Search for the cell housing the specified text and yield its [x, y] center coordinate. 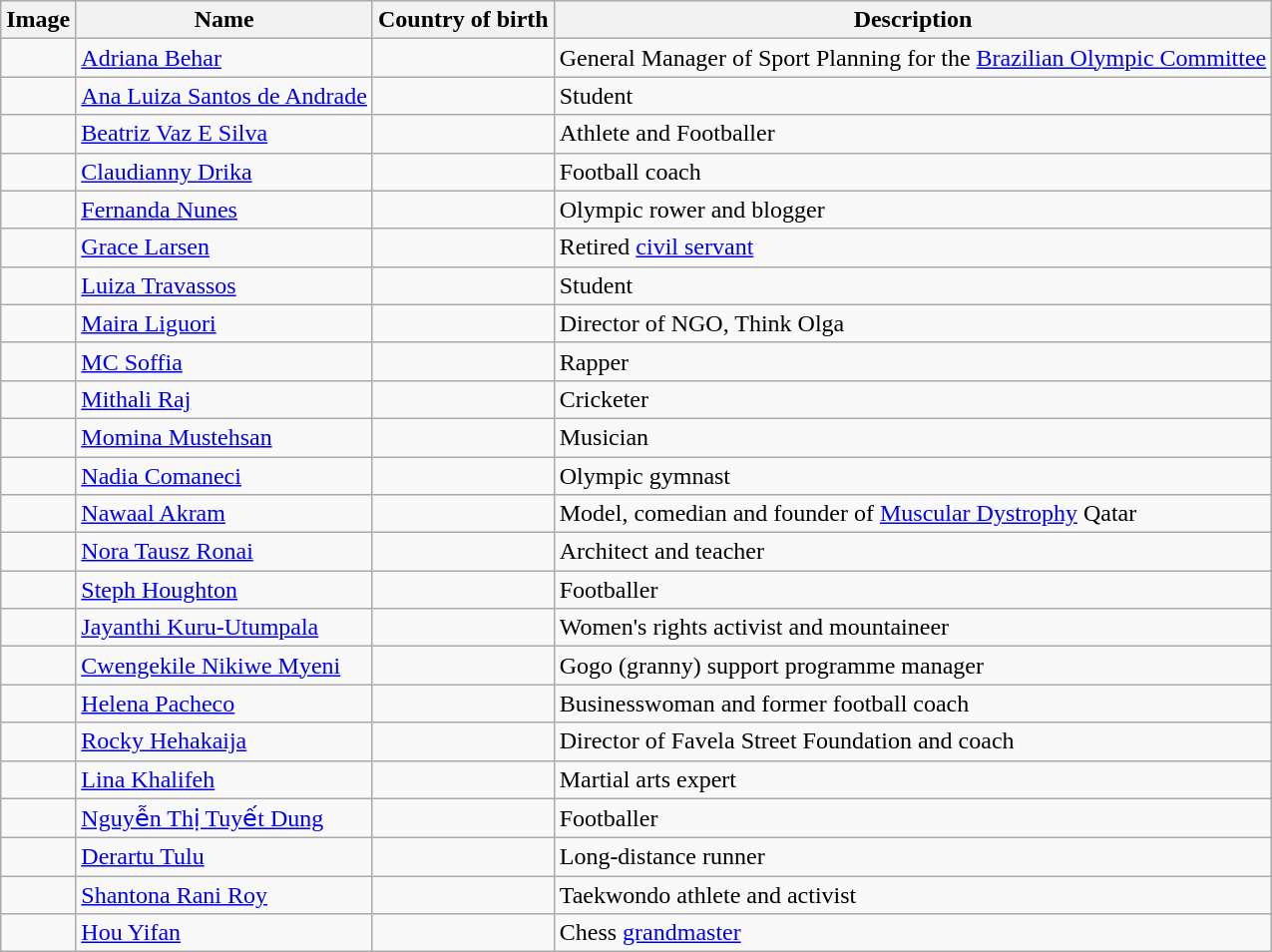
Grace Larsen [224, 247]
Description [913, 20]
Architect and teacher [913, 552]
Fernanda Nunes [224, 210]
Country of birth [463, 20]
Lina Khalifeh [224, 779]
Cwengekile Nikiwe Myeni [224, 666]
Name [224, 20]
Director of NGO, Think Olga [913, 323]
Olympic gymnast [913, 476]
Adriana Behar [224, 58]
Martial arts expert [913, 779]
General Manager of Sport Planning for the Brazilian Olympic Committee [913, 58]
Momina Mustehsan [224, 437]
Image [38, 20]
Claudianny Drika [224, 172]
Athlete and Footballer [913, 134]
Nawaal Akram [224, 514]
Football coach [913, 172]
Retired civil servant [913, 247]
Gogo (granny) support programme manager [913, 666]
Women's rights activist and mountaineer [913, 628]
Olympic rower and blogger [913, 210]
Luiza Travassos [224, 285]
Nadia Comaneci [224, 476]
Derartu Tulu [224, 857]
Beatriz Vaz E Silva [224, 134]
Hou Yifan [224, 933]
Cricketer [913, 399]
Maira Liguori [224, 323]
Musician [913, 437]
Helena Pacheco [224, 704]
Chess grandmaster [913, 933]
Nguyễn Thị Tuyết Dung [224, 818]
Long-distance runner [913, 857]
Ana Luiza Santos de Andrade [224, 96]
Mithali Raj [224, 399]
Jayanthi Kuru-Utumpala [224, 628]
Nora Tausz Ronai [224, 552]
MC Soffia [224, 361]
Model, comedian and founder of Muscular Dystrophy Qatar [913, 514]
Businesswoman and former football coach [913, 704]
Director of Favela Street Foundation and coach [913, 741]
Steph Houghton [224, 590]
Rapper [913, 361]
Taekwondo athlete and activist [913, 895]
Shantona Rani Roy [224, 895]
Rocky Hehakaija [224, 741]
